From the cell containing the given text, extract its center point as (x, y) coordinate. 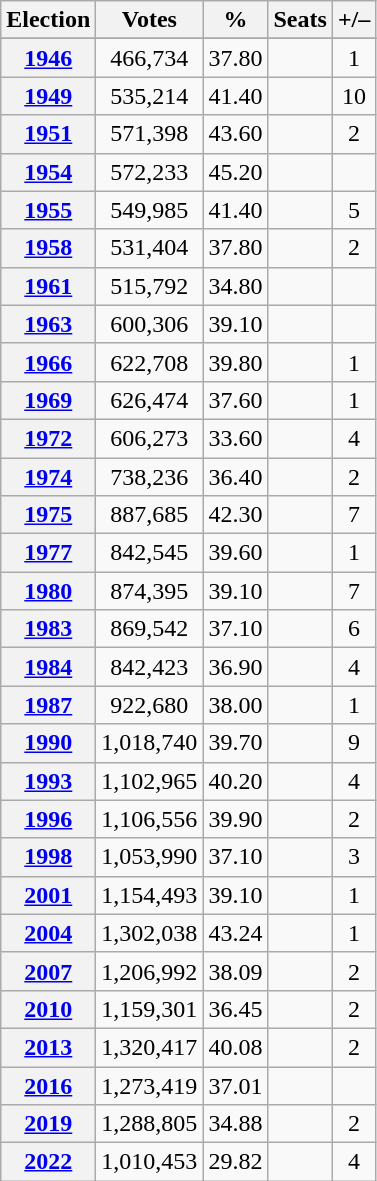
1,018,740 (150, 743)
515,792 (150, 286)
Election (48, 20)
1998 (48, 857)
40.20 (236, 781)
34.80 (236, 286)
466,734 (150, 58)
1,159,301 (150, 1009)
2010 (48, 1009)
+/– (354, 20)
869,542 (150, 629)
842,423 (150, 667)
1966 (48, 362)
10 (354, 96)
1955 (48, 210)
572,233 (150, 172)
1983 (48, 629)
36.90 (236, 667)
606,273 (150, 438)
1993 (48, 781)
29.82 (236, 1162)
42.30 (236, 515)
549,985 (150, 210)
40.08 (236, 1047)
2016 (48, 1085)
738,236 (150, 477)
1,320,417 (150, 1047)
887,685 (150, 515)
1963 (48, 324)
2013 (48, 1047)
34.88 (236, 1124)
39.70 (236, 743)
36.45 (236, 1009)
1974 (48, 477)
1,154,493 (150, 895)
39.80 (236, 362)
37.60 (236, 400)
874,395 (150, 591)
37.01 (236, 1085)
45.20 (236, 172)
1975 (48, 515)
1954 (48, 172)
2007 (48, 971)
38.00 (236, 705)
1,106,556 (150, 819)
2019 (48, 1124)
1969 (48, 400)
43.24 (236, 933)
Seats (300, 20)
6 (354, 629)
1,102,965 (150, 781)
1946 (48, 58)
1,053,990 (150, 857)
535,214 (150, 96)
1984 (48, 667)
36.40 (236, 477)
1958 (48, 248)
1987 (48, 705)
% (236, 20)
842,545 (150, 553)
600,306 (150, 324)
5 (354, 210)
2022 (48, 1162)
1,302,038 (150, 933)
Votes (150, 20)
39.90 (236, 819)
1977 (48, 553)
43.60 (236, 134)
1972 (48, 438)
33.60 (236, 438)
1949 (48, 96)
531,404 (150, 248)
922,680 (150, 705)
1990 (48, 743)
38.09 (236, 971)
1980 (48, 591)
1,010,453 (150, 1162)
2004 (48, 933)
1961 (48, 286)
1,288,805 (150, 1124)
622,708 (150, 362)
1996 (48, 819)
626,474 (150, 400)
1,273,419 (150, 1085)
1,206,992 (150, 971)
1951 (48, 134)
571,398 (150, 134)
39.60 (236, 553)
2001 (48, 895)
9 (354, 743)
3 (354, 857)
